Return (x, y) of the center of cell containing provided text 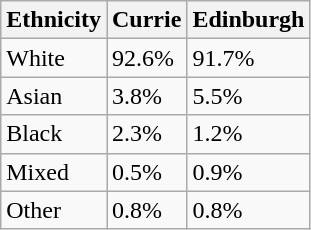
0.9% (248, 172)
2.3% (146, 134)
Mixed (54, 172)
Edinburgh (248, 20)
Ethnicity (54, 20)
Other (54, 210)
Black (54, 134)
0.5% (146, 172)
92.6% (146, 58)
White (54, 58)
5.5% (248, 96)
1.2% (248, 134)
91.7% (248, 58)
Asian (54, 96)
3.8% (146, 96)
Currie (146, 20)
